Pinpoint the cell where the given text exists, returning its [X, Y] midpoint coordinate. 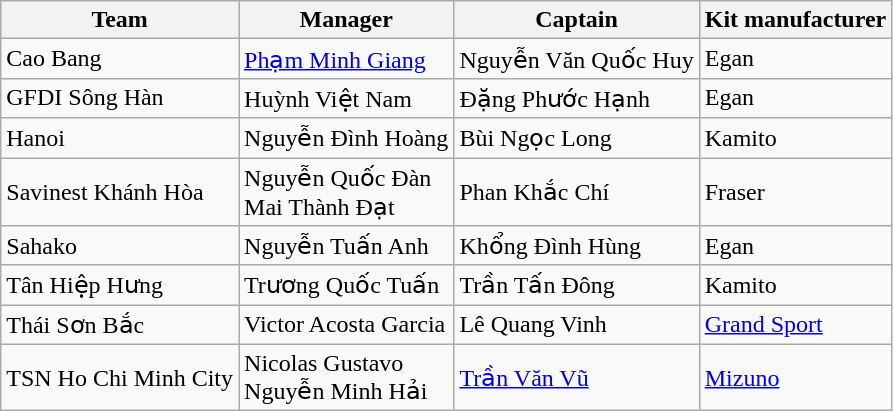
Thái Sơn Bắc [120, 325]
Tân Hiệp Hưng [120, 285]
Trần Văn Vũ [576, 378]
Đặng Phước Hạnh [576, 98]
Nguyễn Văn Quốc Huy [576, 59]
Nguyễn Đình Hoàng [346, 138]
Victor Acosta Garcia [346, 325]
Khổng Đình Hùng [576, 246]
GFDI Sông Hàn [120, 98]
Manager [346, 20]
Huỳnh Việt Nam [346, 98]
Captain [576, 20]
Trần Tấn Đông [576, 285]
Bùi Ngọc Long [576, 138]
Phan Khắc Chí [576, 192]
Grand Sport [796, 325]
Fraser [796, 192]
Hanoi [120, 138]
Savinest Khánh Hòa [120, 192]
Sahako [120, 246]
Kit manufacturer [796, 20]
Team [120, 20]
TSN Ho Chi Minh City [120, 378]
Lê Quang Vinh [576, 325]
Trương Quốc Tuấn [346, 285]
Nguyễn Tuấn Anh [346, 246]
Phạm Minh Giang [346, 59]
Cao Bang [120, 59]
Mizuno [796, 378]
Nicolas Gustavo Nguyễn Minh Hải [346, 378]
Nguyễn Quốc Đàn Mai Thành Đạt [346, 192]
